Locate the cell with the specified text and output its (x, y) center coordinate. 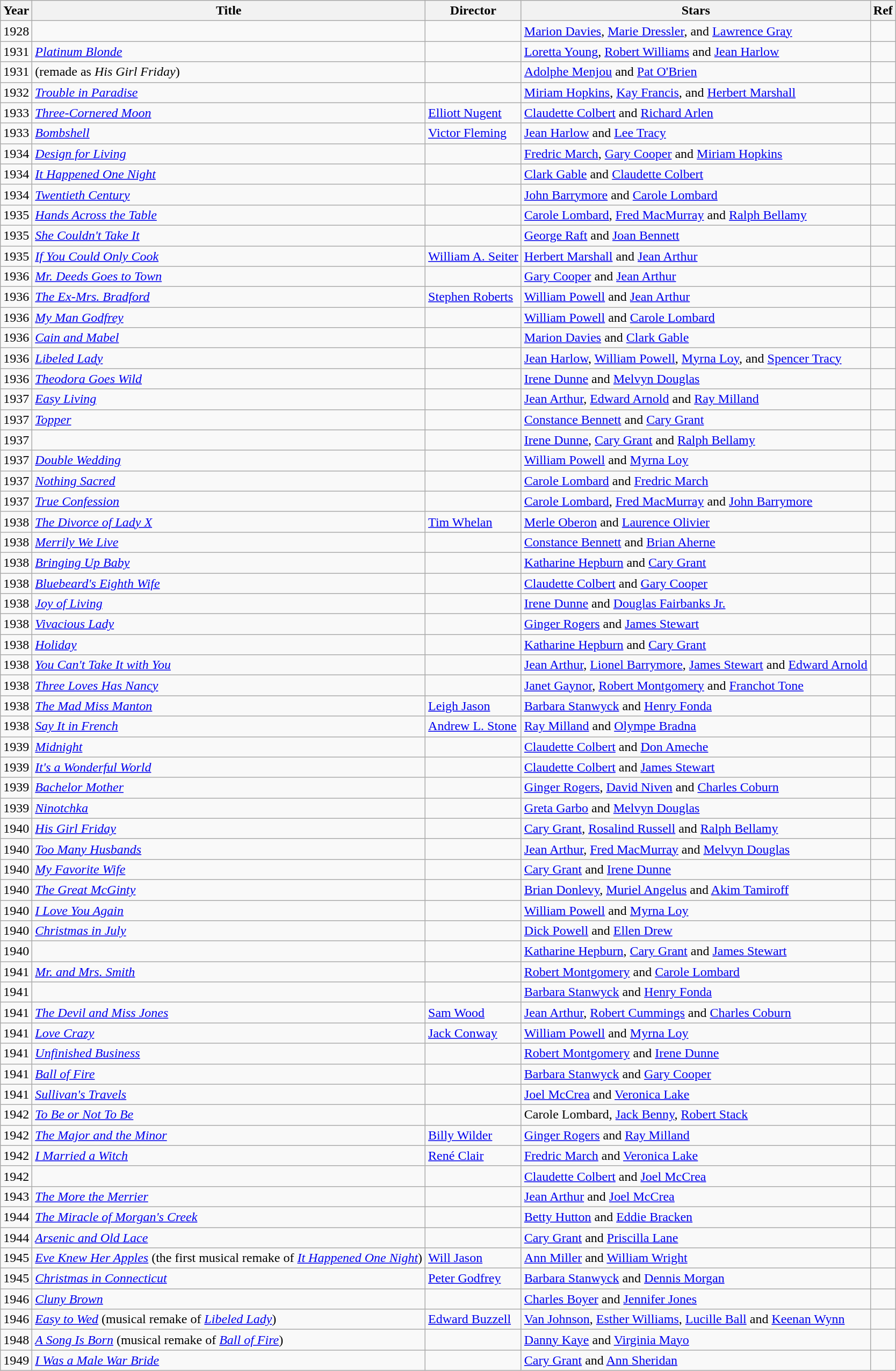
Ninotchka (229, 808)
Claudette Colbert and James Stewart (696, 767)
Libeled Lady (229, 358)
I Love You Again (229, 911)
The Great McGinty (229, 890)
Greta Garbo and Melvyn Douglas (696, 808)
Ginger Rogers and Ray Milland (696, 1135)
Carole Lombard, Fred MacMurray and Ralph Bellamy (696, 215)
Adolphe Menjou and Pat O'Brien (696, 72)
George Raft and Joan Bennett (696, 235)
Director (474, 11)
Charles Boyer and Jennifer Jones (696, 1299)
Irene Dunne and Douglas Fairbanks Jr. (696, 604)
Eve Knew Her Apples (the first musical remake of It Happened One Night) (229, 1258)
To Be or Not To Be (229, 1115)
A Song Is Born (musical remake of Ball of Fire) (229, 1340)
She Couldn't Take It (229, 235)
Midnight (229, 747)
William Powell and Jean Arthur (696, 297)
Stephen Roberts (474, 297)
Jean Arthur, Fred MacMurray and Melvyn Douglas (696, 849)
Barbara Stanwyck and Dennis Morgan (696, 1279)
Ginger Rogers and James Stewart (696, 624)
Jean Arthur and Joel McCrea (696, 1196)
Too Many Husbands (229, 849)
Leigh Jason (474, 706)
Constance Bennett and Brian Aherne (696, 542)
William Powell and Carole Lombard (696, 318)
The Miracle of Morgan's Creek (229, 1217)
Loretta Young, Robert Williams and Jean Harlow (696, 52)
Year (16, 11)
Christmas in July (229, 931)
Clark Gable and Claudette Colbert (696, 174)
Gary Cooper and Jean Arthur (696, 277)
Unfinished Business (229, 1053)
Love Crazy (229, 1033)
It Happened One Night (229, 174)
1943 (16, 1196)
Jean Harlow and Lee Tracy (696, 133)
Irene Dunne and Melvyn Douglas (696, 379)
My Favorite Wife (229, 869)
Christmas in Connecticut (229, 1279)
Three-Cornered Moon (229, 113)
Mr. Deeds Goes to Town (229, 277)
Danny Kaye and Virginia Mayo (696, 1340)
Cary Grant and Priscilla Lane (696, 1237)
Billy Wilder (474, 1135)
1948 (16, 1340)
Ginger Rogers, David Niven and Charles Coburn (696, 788)
Arsenic and Old Lace (229, 1237)
Robert Montgomery and Carole Lombard (696, 972)
Will Jason (474, 1258)
You Can't Take It with You (229, 665)
Jack Conway (474, 1033)
Cary Grant and Ann Sheridan (696, 1360)
Ball of Fire (229, 1074)
Dick Powell and Ellen Drew (696, 931)
Easy Living (229, 399)
Ref (883, 11)
Trouble in Paradise (229, 92)
Irene Dunne, Cary Grant and Ralph Bellamy (696, 440)
Katharine Hepburn, Cary Grant and James Stewart (696, 951)
His Girl Friday (229, 828)
The Major and the Minor (229, 1135)
Easy to Wed (musical remake of Libeled Lady) (229, 1319)
Sam Wood (474, 1013)
Constance Bennett and Cary Grant (696, 420)
Say It in French (229, 726)
Fredric March, Gary Cooper and Miriam Hopkins (696, 154)
Ray Milland and Olympe Bradna (696, 726)
Jean Arthur, Edward Arnold and Ray Milland (696, 399)
Miriam Hopkins, Kay Francis, and Herbert Marshall (696, 92)
1932 (16, 92)
Jean Arthur, Robert Cummings and Charles Coburn (696, 1013)
Victor Fleming (474, 133)
Joel McCrea and Veronica Lake (696, 1094)
René Clair (474, 1156)
Jean Arthur, Lionel Barrymore, James Stewart and Edward Arnold (696, 665)
Joy of Living (229, 604)
Bluebeard's Eighth Wife (229, 583)
Merle Oberon and Laurence Olivier (696, 522)
Marion Davies, Marie Dressler, and Lawrence Gray (696, 31)
Double Wedding (229, 460)
Claudette Colbert and Don Ameche (696, 747)
Fredric March and Veronica Lake (696, 1156)
Robert Montgomery and Irene Dunne (696, 1053)
The Mad Miss Manton (229, 706)
1949 (16, 1360)
Cluny Brown (229, 1299)
Elliott Nugent (474, 113)
The Divorce of Lady X (229, 522)
The Ex-Mrs. Bradford (229, 297)
Tim Whelan (474, 522)
Bombshell (229, 133)
Ann Miller and William Wright (696, 1258)
Stars (696, 11)
Carole Lombard and Fredric March (696, 481)
True Confession (229, 501)
Title (229, 11)
Bachelor Mother (229, 788)
Holiday (229, 645)
Jean Harlow, William Powell, Myrna Loy, and Spencer Tracy (696, 358)
Twentieth Century (229, 194)
The Devil and Miss Jones (229, 1013)
Cary Grant and Irene Dunne (696, 869)
Claudette Colbert and Joel McCrea (696, 1176)
Sullivan's Travels (229, 1094)
1928 (16, 31)
Vivacious Lady (229, 624)
Design for Living (229, 154)
My Man Godfrey (229, 318)
Platinum Blonde (229, 52)
Topper (229, 420)
Van Johnson, Esther Williams, Lucille Ball and Keenan Wynn (696, 1319)
John Barrymore and Carole Lombard (696, 194)
Claudette Colbert and Gary Cooper (696, 583)
The More the Merrier (229, 1196)
Herbert Marshall and Jean Arthur (696, 256)
Barbara Stanwyck and Gary Cooper (696, 1074)
Janet Gaynor, Robert Montgomery and Franchot Tone (696, 685)
It's a Wonderful World (229, 767)
Peter Godfrey (474, 1279)
William A. Seiter (474, 256)
Carole Lombard, Jack Benny, Robert Stack (696, 1115)
If You Could Only Cook (229, 256)
(remade as His Girl Friday) (229, 72)
Hands Across the Table (229, 215)
Mr. and Mrs. Smith (229, 972)
Edward Buzzell (474, 1319)
Carole Lombard, Fred MacMurray and John Barrymore (696, 501)
Brian Donlevy, Muriel Angelus and Akim Tamiroff (696, 890)
Cain and Mabel (229, 338)
I Was a Male War Bride (229, 1360)
Bringing Up Baby (229, 562)
Betty Hutton and Eddie Bracken (696, 1217)
Cary Grant, Rosalind Russell and Ralph Bellamy (696, 828)
I Married a Witch (229, 1156)
Theodora Goes Wild (229, 379)
Three Loves Has Nancy (229, 685)
Merrily We Live (229, 542)
Andrew L. Stone (474, 726)
Nothing Sacred (229, 481)
Claudette Colbert and Richard Arlen (696, 113)
Marion Davies and Clark Gable (696, 338)
